Find where the given text appears and provide that cell's center as (x, y) coordinate. 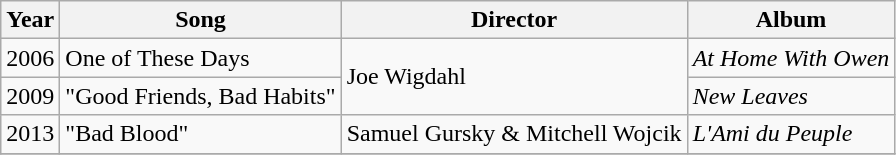
Director (514, 20)
New Leaves (791, 96)
Album (791, 20)
"Good Friends, Bad Habits" (200, 96)
L'Ami du Peuple (791, 134)
One of These Days (200, 58)
2009 (30, 96)
At Home With Owen (791, 58)
"Bad Blood" (200, 134)
2013 (30, 134)
2006 (30, 58)
Year (30, 20)
Song (200, 20)
Joe Wigdahl (514, 77)
Samuel Gursky & Mitchell Wojcik (514, 134)
